Find where the given text appears and provide that cell's center as [x, y] coordinate. 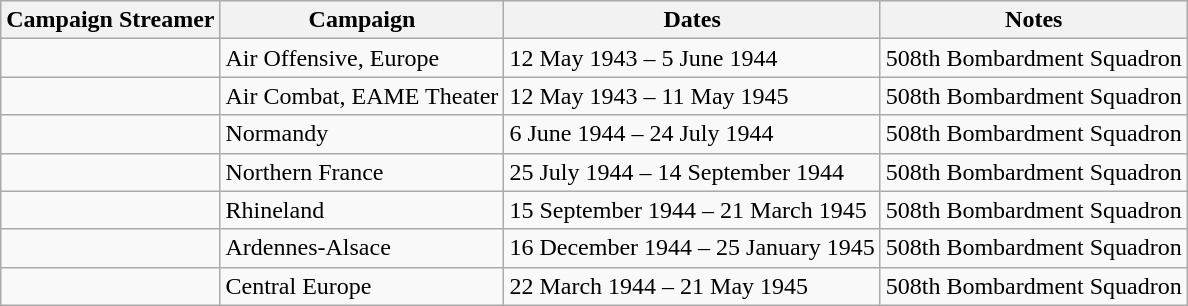
Campaign Streamer [110, 20]
15 September 1944 – 21 March 1945 [692, 210]
12 May 1943 – 11 May 1945 [692, 96]
12 May 1943 – 5 June 1944 [692, 58]
Northern France [362, 172]
Notes [1034, 20]
Air Combat, EAME Theater [362, 96]
25 July 1944 – 14 September 1944 [692, 172]
6 June 1944 – 24 July 1944 [692, 134]
Central Europe [362, 286]
22 March 1944 – 21 May 1945 [692, 286]
Campaign [362, 20]
16 December 1944 – 25 January 1945 [692, 248]
Air Offensive, Europe [362, 58]
Normandy [362, 134]
Rhineland [362, 210]
Ardennes-Alsace [362, 248]
Dates [692, 20]
